Capture the cell that displays the provided text and extract its (x, y) central coordinate. 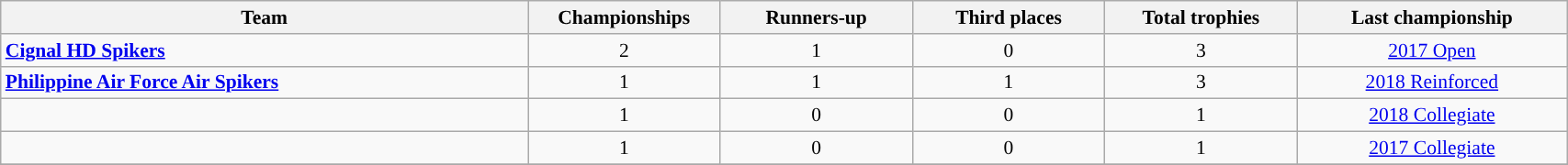
2017 Open (1432, 50)
2 (625, 50)
Philippine Air Force Air Spikers (265, 82)
Championships (625, 17)
Third places (1009, 17)
Total trophies (1201, 17)
2018 Reinforced (1432, 82)
Runners-up (816, 17)
Cignal HD Spikers (265, 50)
Last championship (1432, 17)
Team (265, 17)
2017 Collegiate (1432, 148)
2018 Collegiate (1432, 115)
